Extract the [x, y] coordinate from the center of the cell holding the provided text.  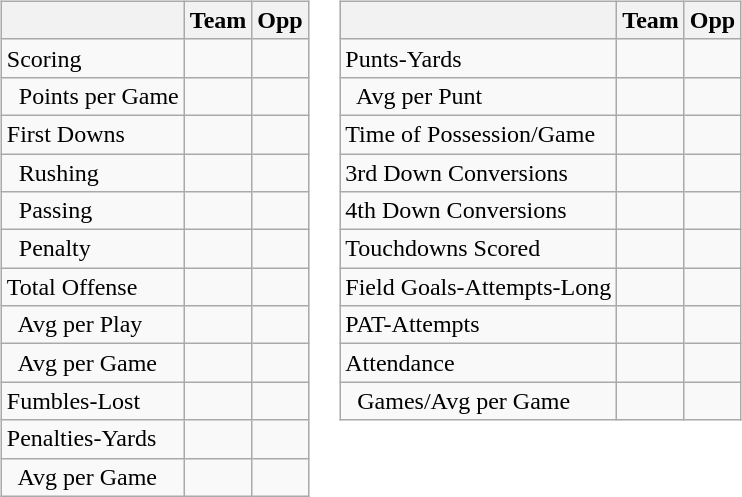
Attendance [478, 363]
3rd Down Conversions [478, 173]
Total Offense [92, 287]
Avg per Play [92, 325]
First Downs [92, 134]
Fumbles-Lost [92, 401]
Points per Game [92, 96]
Avg per Punt [478, 96]
Games/Avg per Game [478, 401]
Scoring [92, 58]
Field Goals-Attempts-Long [478, 287]
Punts-Yards [478, 58]
4th Down Conversions [478, 211]
Rushing [92, 173]
Penalty [92, 249]
Passing [92, 211]
Penalties-Yards [92, 439]
Touchdowns Scored [478, 249]
PAT-Attempts [478, 325]
Time of Possession/Game [478, 134]
